Determine the (x, y) coordinate at the center of the cell enclosing the given text.  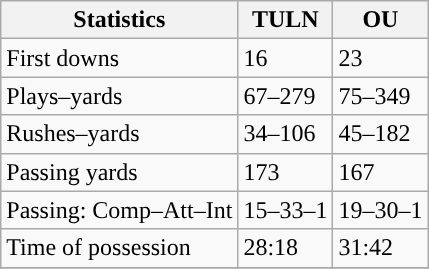
28:18 (286, 248)
Plays–yards (120, 96)
TULN (286, 20)
First downs (120, 58)
16 (286, 58)
Time of possession (120, 248)
Statistics (120, 20)
45–182 (380, 134)
19–30–1 (380, 210)
31:42 (380, 248)
Rushes–yards (120, 134)
15–33–1 (286, 210)
23 (380, 58)
67–279 (286, 96)
Passing yards (120, 172)
OU (380, 20)
167 (380, 172)
75–349 (380, 96)
173 (286, 172)
34–106 (286, 134)
Passing: Comp–Att–Int (120, 210)
